Output the [X, Y] coordinate of the center of the cell containing the given text.  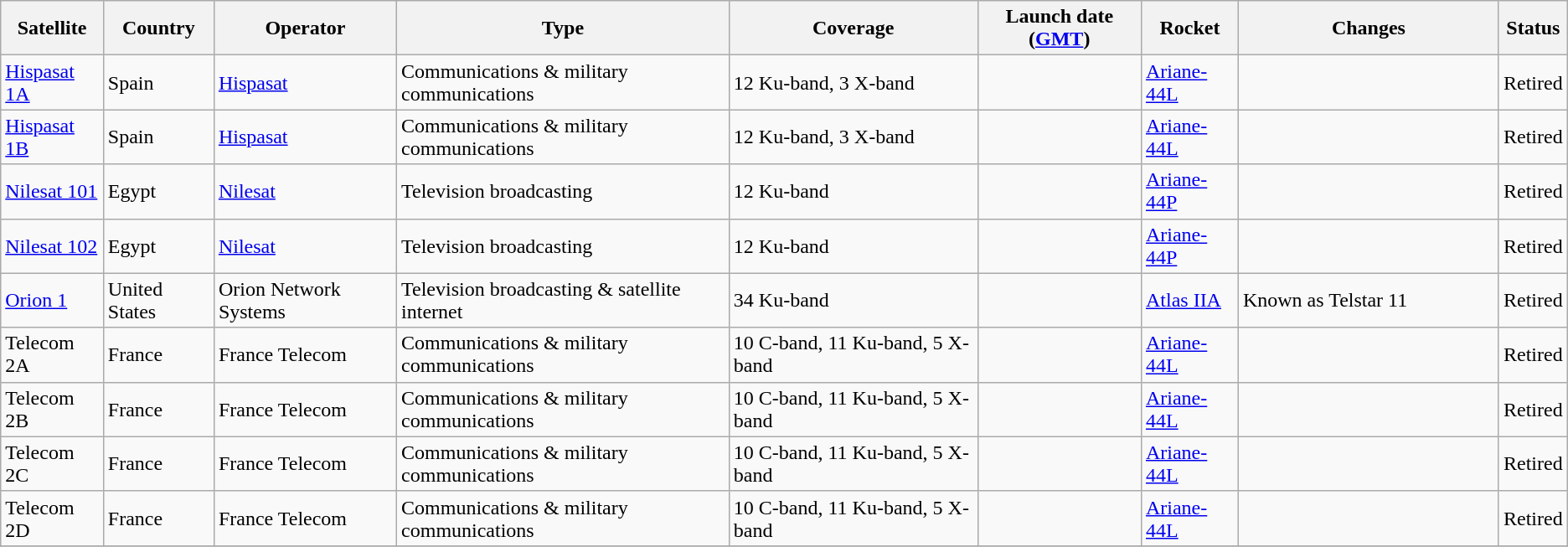
34 Ku-band [853, 300]
Telecom 2A [52, 355]
Telecom 2C [52, 464]
Atlas IIA [1189, 300]
Hispasat 1A [52, 82]
Television broadcasting & satellite internet [563, 300]
Operator [305, 28]
Changes [1369, 28]
Country [158, 28]
Launch date (GMT) [1059, 28]
Status [1533, 28]
Nilesat 101 [52, 191]
Telecom 2B [52, 409]
Coverage [853, 28]
Known as Telstar 11 [1369, 300]
Rocket [1189, 28]
Type [563, 28]
Orion 1 [52, 300]
Orion Network Systems [305, 300]
Telecom 2D [52, 518]
Hispasat 1B [52, 137]
Satellite [52, 28]
Nilesat 102 [52, 246]
United States [158, 300]
